Return [X, Y] of the center of cell containing provided text 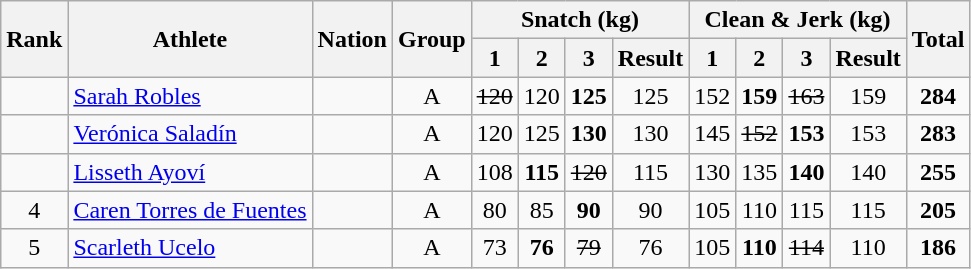
145 [712, 134]
4 [34, 210]
114 [806, 248]
Nation [352, 39]
Scarleth Ucelo [190, 248]
5 [34, 248]
186 [938, 248]
Group [432, 39]
255 [938, 172]
Sarah Robles [190, 96]
135 [760, 172]
108 [494, 172]
Verónica Saladín [190, 134]
205 [938, 210]
79 [588, 248]
Rank [34, 39]
80 [494, 210]
85 [542, 210]
Total [938, 39]
73 [494, 248]
163 [806, 96]
Snatch (kg) [580, 20]
Athlete [190, 39]
284 [938, 96]
Lisseth Ayoví [190, 172]
Clean & Jerk (kg) [798, 20]
Caren Torres de Fuentes [190, 210]
283 [938, 134]
